Output the [x, y] coordinate of the center of the cell containing the given text.  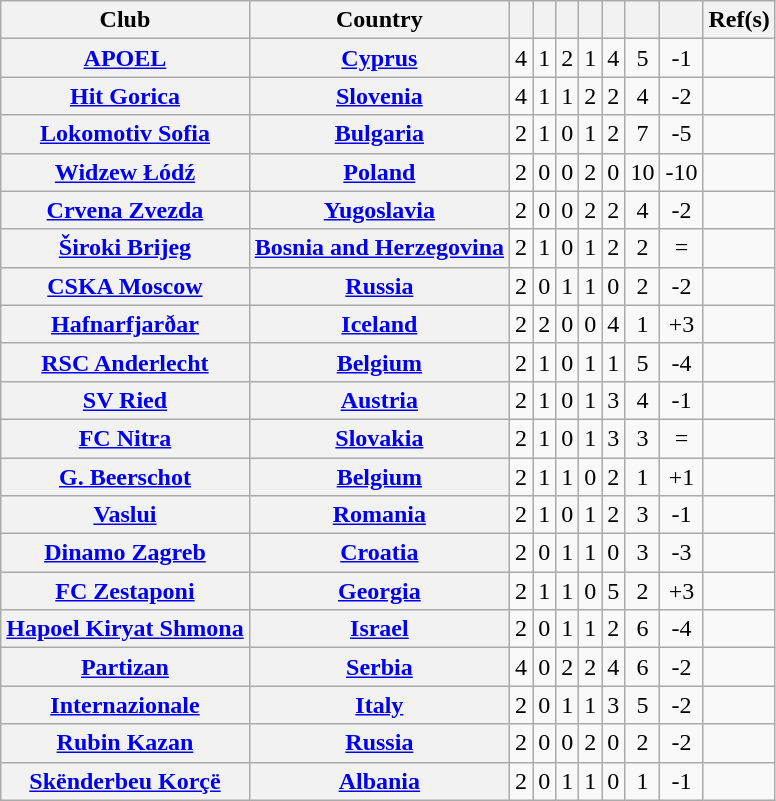
Italy [379, 705]
-10 [682, 172]
FC Zestaponi [125, 591]
Slovenia [379, 96]
Bosnia and Herzegovina [379, 248]
Internazionale [125, 705]
Partizan [125, 667]
Romania [379, 515]
G. Beerschot [125, 477]
Ref(s) [739, 20]
Crvena Zvezda [125, 210]
Serbia [379, 667]
7 [642, 134]
SV Ried [125, 400]
APOEL [125, 58]
Poland [379, 172]
Vaslui [125, 515]
Croatia [379, 553]
Dinamo Zagreb [125, 553]
Albania [379, 781]
Cyprus [379, 58]
Yugoslavia [379, 210]
CSKA Moscow [125, 286]
Skënderbeu Korçë [125, 781]
FC Nitra [125, 438]
Rubin Kazan [125, 743]
Georgia [379, 591]
Široki Brijeg [125, 248]
Slovakia [379, 438]
Hit Gorica [125, 96]
Lokomotiv Sofia [125, 134]
Hafnarfjarðar [125, 324]
10 [642, 172]
Hapoel Kiryat Shmona [125, 629]
Austria [379, 400]
Iceland [379, 324]
Bulgaria [379, 134]
Club [125, 20]
RSC Anderlecht [125, 362]
Israel [379, 629]
Widzew Łódź [125, 172]
-5 [682, 134]
+1 [682, 477]
Country [379, 20]
-3 [682, 553]
